From the cell containing the given text, extract its center point as (X, Y) coordinate. 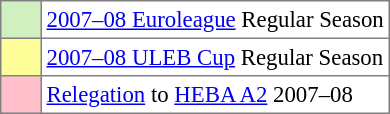
Relegation to HEBA A2 2007–08 (215, 95)
2007–08 ULEB Cup Regular Season (215, 57)
2007–08 Euroleague Regular Season (215, 20)
